Search for the cell housing the specified text and yield its (X, Y) center coordinate. 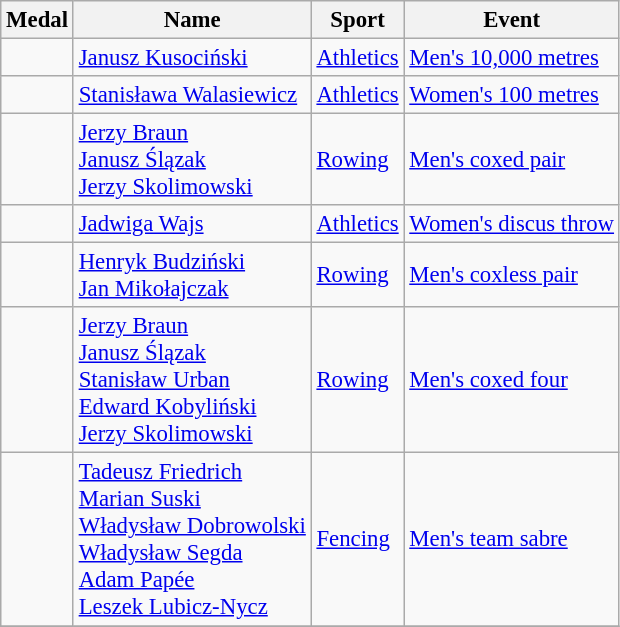
Henryk BudzińskiJan Mikołajczak (192, 276)
Jadwiga Wajs (192, 224)
Jerzy BraunJanusz ŚlązakStanisław UrbanEdward KobylińskiJerzy Skolimowski (192, 381)
Janusz Kusociński (192, 58)
Men's 10,000 metres (512, 58)
Event (512, 20)
Women's discus throw (512, 224)
Men's team sabre (512, 540)
Sport (358, 20)
Tadeusz FriedrichMarian SuskiWładysław DobrowolskiWładysław SegdaAdam PapéeLeszek Lubicz-Nycz (192, 540)
Medal (38, 20)
Name (192, 20)
Men's coxed pair (512, 160)
Men's coxless pair (512, 276)
Women's 100 metres (512, 95)
Fencing (358, 540)
Jerzy BraunJanusz ŚlązakJerzy Skolimowski (192, 160)
Stanisława Walasiewicz (192, 95)
Men's coxed four (512, 381)
